Find where the given text appears and provide that cell's center as [X, Y] coordinate. 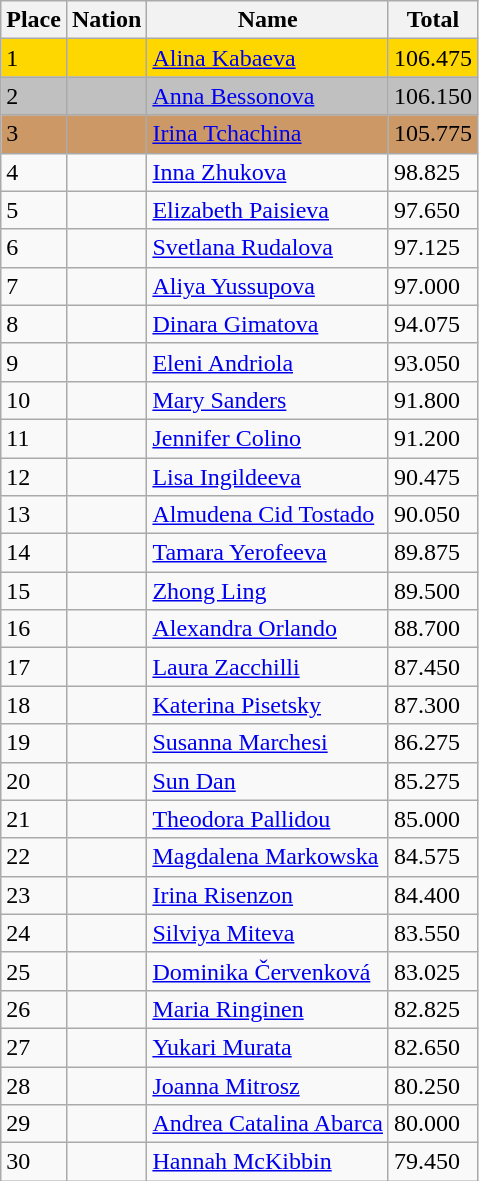
91.200 [432, 438]
Laura Zacchilli [268, 667]
Alina Kabaeva [268, 58]
106.150 [432, 96]
5 [34, 210]
4 [34, 172]
Mary Sanders [268, 400]
Dinara Gimatova [268, 324]
98.825 [432, 172]
18 [34, 705]
Irina Tchachina [268, 134]
Nation [106, 20]
84.575 [432, 857]
16 [34, 629]
9 [34, 362]
6 [34, 248]
90.475 [432, 477]
15 [34, 591]
Aliya Yussupova [268, 286]
27 [34, 1047]
Svetlana Rudalova [268, 248]
Magdalena Markowska [268, 857]
Elizabeth Paisieva [268, 210]
88.700 [432, 629]
22 [34, 857]
8 [34, 324]
24 [34, 933]
Susanna Marchesi [268, 743]
Lisa Ingildeeva [268, 477]
Andrea Catalina Abarca [268, 1124]
Zhong Ling [268, 591]
87.450 [432, 667]
93.050 [432, 362]
89.500 [432, 591]
97.000 [432, 286]
Anna Bessonova [268, 96]
83.550 [432, 933]
Joanna Mitrosz [268, 1085]
106.475 [432, 58]
Maria Ringinen [268, 1009]
7 [34, 286]
Almudena Cid Tostado [268, 515]
28 [34, 1085]
80.000 [432, 1124]
85.275 [432, 781]
25 [34, 971]
97.125 [432, 248]
Tamara Yerofeeva [268, 553]
21 [34, 819]
Name [268, 20]
86.275 [432, 743]
Place [34, 20]
29 [34, 1124]
Hannah McKibbin [268, 1162]
Yukari Murata [268, 1047]
Jennifer Colino [268, 438]
Eleni Andriola [268, 362]
90.050 [432, 515]
10 [34, 400]
26 [34, 1009]
Total [432, 20]
82.825 [432, 1009]
94.075 [432, 324]
Sun Dan [268, 781]
Alexandra Orlando [268, 629]
1 [34, 58]
82.650 [432, 1047]
12 [34, 477]
3 [34, 134]
105.775 [432, 134]
85.000 [432, 819]
97.650 [432, 210]
87.300 [432, 705]
Silviya Miteva [268, 933]
23 [34, 895]
11 [34, 438]
Katerina Pisetsky [268, 705]
Theodora Pallidou [268, 819]
89.875 [432, 553]
13 [34, 515]
Irina Risenzon [268, 895]
14 [34, 553]
83.025 [432, 971]
2 [34, 96]
30 [34, 1162]
80.250 [432, 1085]
79.450 [432, 1162]
Inna Zhukova [268, 172]
19 [34, 743]
Dominika Červenková [268, 971]
17 [34, 667]
91.800 [432, 400]
84.400 [432, 895]
20 [34, 781]
